For the text-containing cell, return its midpoint in (x, y) coordinate format. 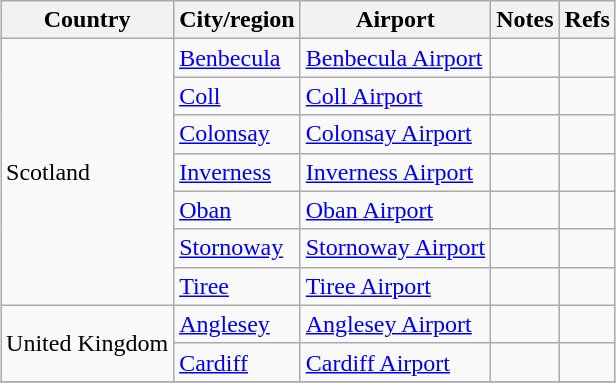
United Kingdom (88, 343)
Scotland (88, 172)
Anglesey Airport (395, 324)
Country (88, 20)
Tiree (238, 286)
Tiree Airport (395, 286)
Coll Airport (395, 96)
Colonsay (238, 134)
Airport (395, 20)
Stornoway Airport (395, 248)
City/region (238, 20)
Colonsay Airport (395, 134)
Inverness (238, 172)
Refs (587, 20)
Anglesey (238, 324)
Cardiff (238, 362)
Benbecula Airport (395, 58)
Oban Airport (395, 210)
Benbecula (238, 58)
Coll (238, 96)
Inverness Airport (395, 172)
Cardiff Airport (395, 362)
Oban (238, 210)
Notes (525, 20)
Stornoway (238, 248)
